Provide the (x, y) coordinate of the cell's center where the given text is located.  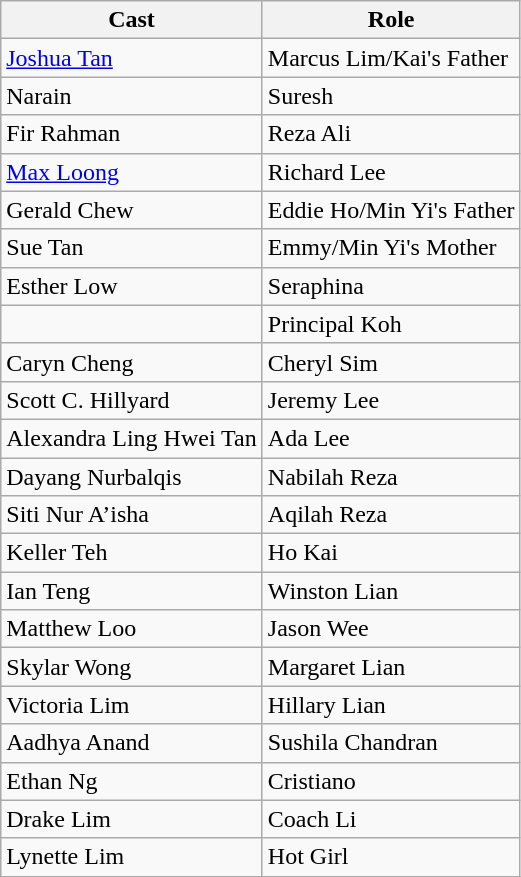
Sue Tan (132, 248)
Esther Low (132, 286)
Matthew Loo (132, 629)
Keller Teh (132, 553)
Fir Rahman (132, 134)
Ian Teng (132, 591)
Hillary Lian (391, 705)
Siti Nur A’isha (132, 515)
Suresh (391, 96)
Sushila Chandran (391, 743)
Alexandra Ling Hwei Tan (132, 438)
Dayang Nurbalqis (132, 477)
Emmy/Min Yi's Mother (391, 248)
Victoria Lim (132, 705)
Eddie Ho/Min Yi's Father (391, 210)
Ho Kai (391, 553)
Aadhya Anand (132, 743)
Lynette Lim (132, 857)
Ethan Ng (132, 781)
Winston Lian (391, 591)
Hot Girl (391, 857)
Jeremy Lee (391, 400)
Aqilah Reza (391, 515)
Max Loong (132, 172)
Marcus Lim/Kai's Father (391, 58)
Seraphina (391, 286)
Reza Ali (391, 134)
Cast (132, 20)
Margaret Lian (391, 667)
Drake Lim (132, 819)
Cristiano (391, 781)
Gerald Chew (132, 210)
Joshua Tan (132, 58)
Scott C. Hillyard (132, 400)
Coach Li (391, 819)
Principal Koh (391, 324)
Nabilah Reza (391, 477)
Ada Lee (391, 438)
Skylar Wong (132, 667)
Cheryl Sim (391, 362)
Jason Wee (391, 629)
Richard Lee (391, 172)
Role (391, 20)
Narain (132, 96)
Caryn Cheng (132, 362)
